Locate the cell with the specified text and output its (x, y) center coordinate. 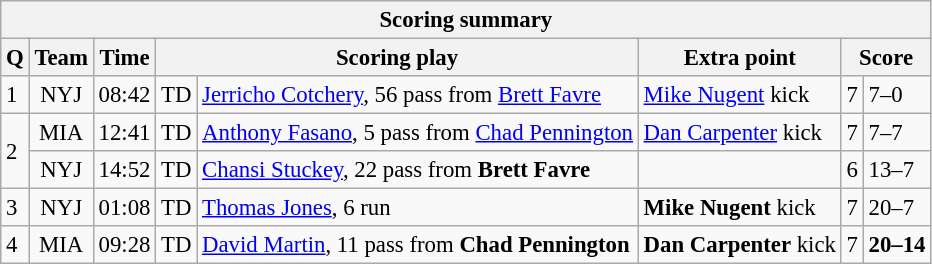
1 (15, 95)
Chansi Stuckey, 22 pass from Brett Favre (418, 170)
Scoring play (398, 58)
20–14 (897, 245)
Thomas Jones, 6 run (418, 208)
20–7 (897, 208)
12:41 (124, 133)
01:08 (124, 208)
14:52 (124, 170)
08:42 (124, 95)
6 (852, 170)
09:28 (124, 245)
Scoring summary (466, 20)
4 (15, 245)
Extra point (740, 58)
Time (124, 58)
Team (61, 58)
Anthony Fasano, 5 pass from Chad Pennington (418, 133)
7–0 (897, 95)
Jerricho Cotchery, 56 pass from Brett Favre (418, 95)
David Martin, 11 pass from Chad Pennington (418, 245)
Score (886, 58)
13–7 (897, 170)
Q (15, 58)
2 (15, 152)
7–7 (897, 133)
3 (15, 208)
